Return [X, Y] of the center of cell containing provided text 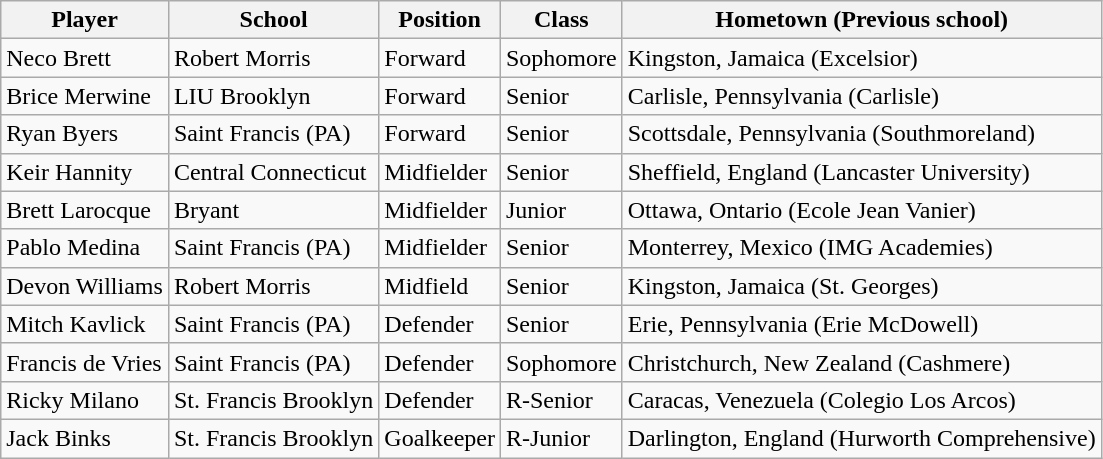
Brett Larocque [85, 210]
Kingston, Jamaica (Excelsior) [862, 58]
Monterrey, Mexico (IMG Academies) [862, 248]
Caracas, Venezuela (Colegio Los Arcos) [862, 400]
Goalkeeper [440, 438]
Neco Brett [85, 58]
Position [440, 20]
Bryant [273, 210]
Jack Binks [85, 438]
Erie, Pennsylvania (Erie McDowell) [862, 324]
Christchurch, New Zealand (Cashmere) [862, 362]
Carlisle, Pennsylvania (Carlisle) [862, 96]
Ottawa, Ontario (Ecole Jean Vanier) [862, 210]
Player [85, 20]
Ricky Milano [85, 400]
Kingston, Jamaica (St. Georges) [862, 286]
Brice Merwine [85, 96]
Devon Williams [85, 286]
Francis de Vries [85, 362]
Keir Hannity [85, 172]
Mitch Kavlick [85, 324]
R-Junior [561, 438]
Class [561, 20]
School [273, 20]
Central Connecticut [273, 172]
Ryan Byers [85, 134]
Hometown (Previous school) [862, 20]
LIU Brooklyn [273, 96]
Pablo Medina [85, 248]
Darlington, England (Hurworth Comprehensive) [862, 438]
Midfield [440, 286]
Sheffield, England (Lancaster University) [862, 172]
Scottsdale, Pennsylvania (Southmoreland) [862, 134]
R-Senior [561, 400]
Junior [561, 210]
